Search for the cell housing the specified text and yield its [X, Y] center coordinate. 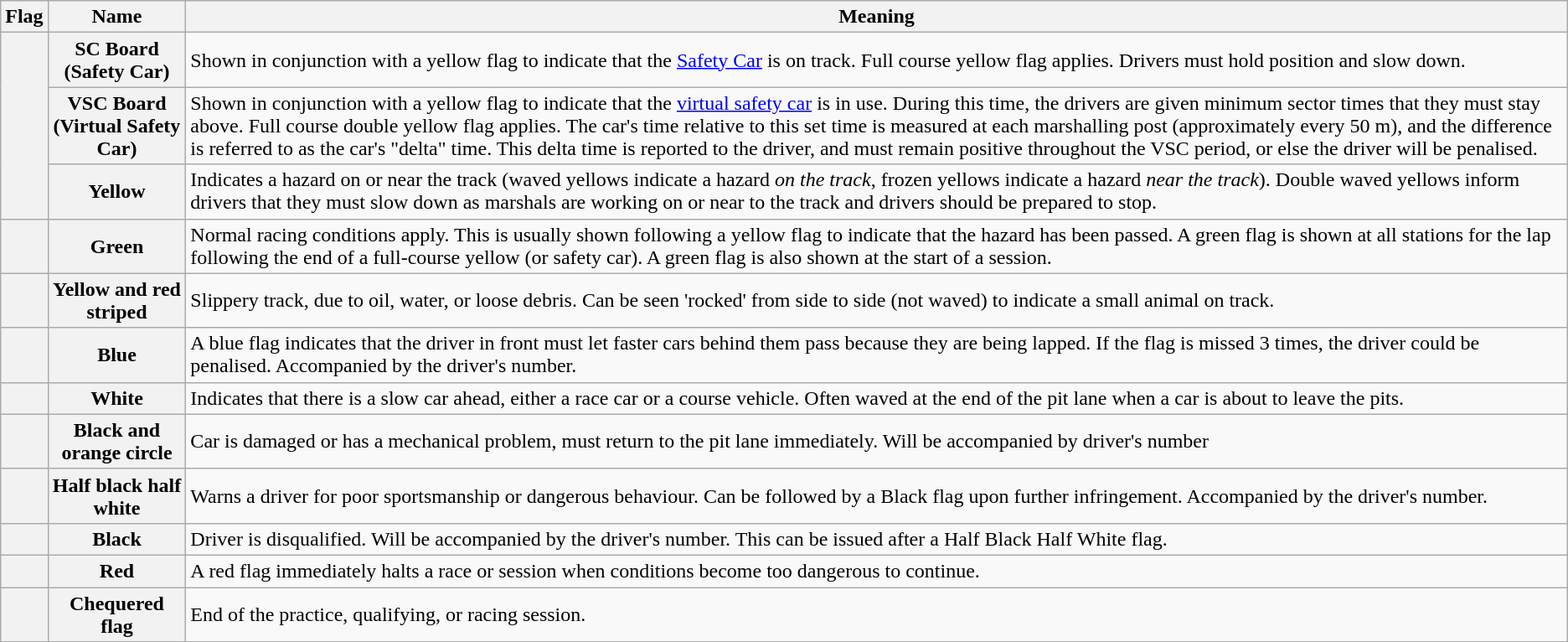
VSC Board(Virtual Safety Car) [117, 126]
Driver is disqualified. Will be accompanied by the driver's number. This can be issued after a Half Black Half White flag. [876, 539]
Blue [117, 355]
SC Board(Safety Car) [117, 60]
Yellow [117, 191]
Green [117, 246]
Name [117, 17]
Flag [24, 17]
A red flag immediately halts a race or session when conditions become too dangerous to continue. [876, 571]
White [117, 398]
End of the practice, qualifying, or racing session. [876, 614]
Meaning [876, 17]
Yellow and red striped [117, 300]
Black and orange circle [117, 441]
Red [117, 571]
Slippery track, due to oil, water, or loose debris. Can be seen 'rocked' from side to side (not waved) to indicate a small animal on track. [876, 300]
Black [117, 539]
Car is damaged or has a mechanical problem, must return to the pit lane immediately. Will be accompanied by driver's number [876, 441]
Chequered flag [117, 614]
Half black half white [117, 496]
